Capture the cell that displays the provided text and extract its (X, Y) central coordinate. 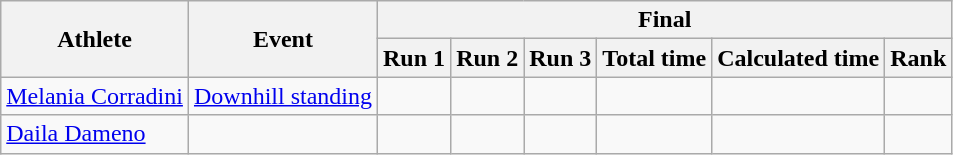
Run 2 (488, 58)
Downhill standing (282, 96)
Event (282, 39)
Athlete (95, 39)
Final (665, 20)
Rank (918, 58)
Melania Corradini (95, 96)
Daila Dameno (95, 134)
Total time (654, 58)
Calculated time (798, 58)
Run 1 (414, 58)
Run 3 (560, 58)
